Detect which cell encompasses the target text, then output its [x, y] center coordinate. 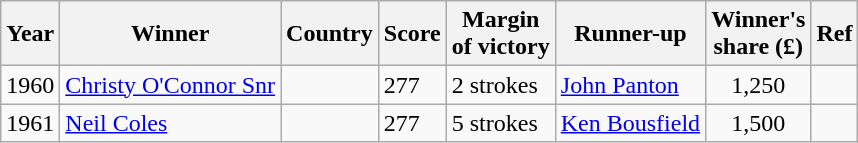
1960 [30, 85]
Winner'sshare (£) [758, 34]
1961 [30, 123]
Marginof victory [500, 34]
2 strokes [500, 85]
1,250 [758, 85]
Neil Coles [170, 123]
John Panton [630, 85]
Year [30, 34]
Country [330, 34]
Ken Bousfield [630, 123]
Runner-up [630, 34]
1,500 [758, 123]
Winner [170, 34]
Christy O'Connor Snr [170, 85]
Score [412, 34]
5 strokes [500, 123]
Ref [834, 34]
